From the cell containing the given text, extract its center point as [X, Y] coordinate. 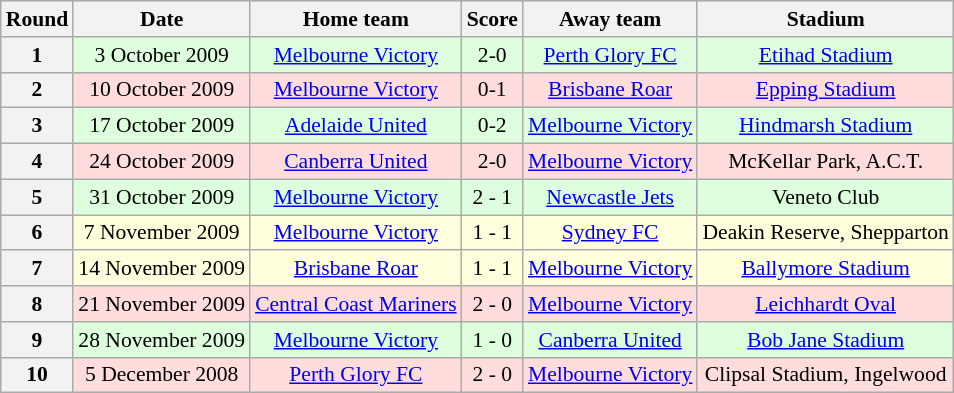
Epping Stadium [825, 90]
14 November 2009 [162, 269]
5 December 2008 [162, 375]
Sydney FC [610, 233]
0-2 [492, 126]
7 [38, 269]
Deakin Reserve, Shepparton [825, 233]
6 [38, 233]
Clipsal Stadium, Ingelwood [825, 375]
Hindmarsh Stadium [825, 126]
1 - 0 [492, 340]
3 [38, 126]
28 November 2009 [162, 340]
Away team [610, 19]
1 [38, 55]
Date [162, 19]
24 October 2009 [162, 162]
31 October 2009 [162, 197]
17 October 2009 [162, 126]
Central Coast Mariners [356, 304]
2 - 1 [492, 197]
9 [38, 340]
4 [38, 162]
Adelaide United [356, 126]
Score [492, 19]
Home team [356, 19]
Leichhardt Oval [825, 304]
Veneto Club [825, 197]
10 October 2009 [162, 90]
2 [38, 90]
Newcastle Jets [610, 197]
Bob Jane Stadium [825, 340]
Ballymore Stadium [825, 269]
0-1 [492, 90]
5 [38, 197]
10 [38, 375]
7 November 2009 [162, 233]
Round [38, 19]
McKellar Park, A.C.T. [825, 162]
8 [38, 304]
Stadium [825, 19]
3 October 2009 [162, 55]
21 November 2009 [162, 304]
Etihad Stadium [825, 55]
